Find where the given text appears and provide that cell's center as [x, y] coordinate. 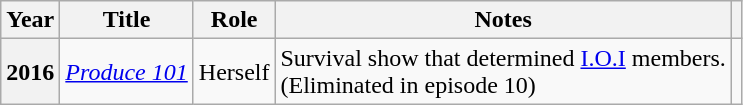
Title [126, 20]
Year [30, 20]
2016 [30, 72]
Notes [503, 20]
Role [234, 20]
Herself [234, 72]
Produce 101 [126, 72]
Survival show that determined I.O.I members.(Eliminated in episode 10) [503, 72]
